Return [x, y] of the center of cell containing provided text 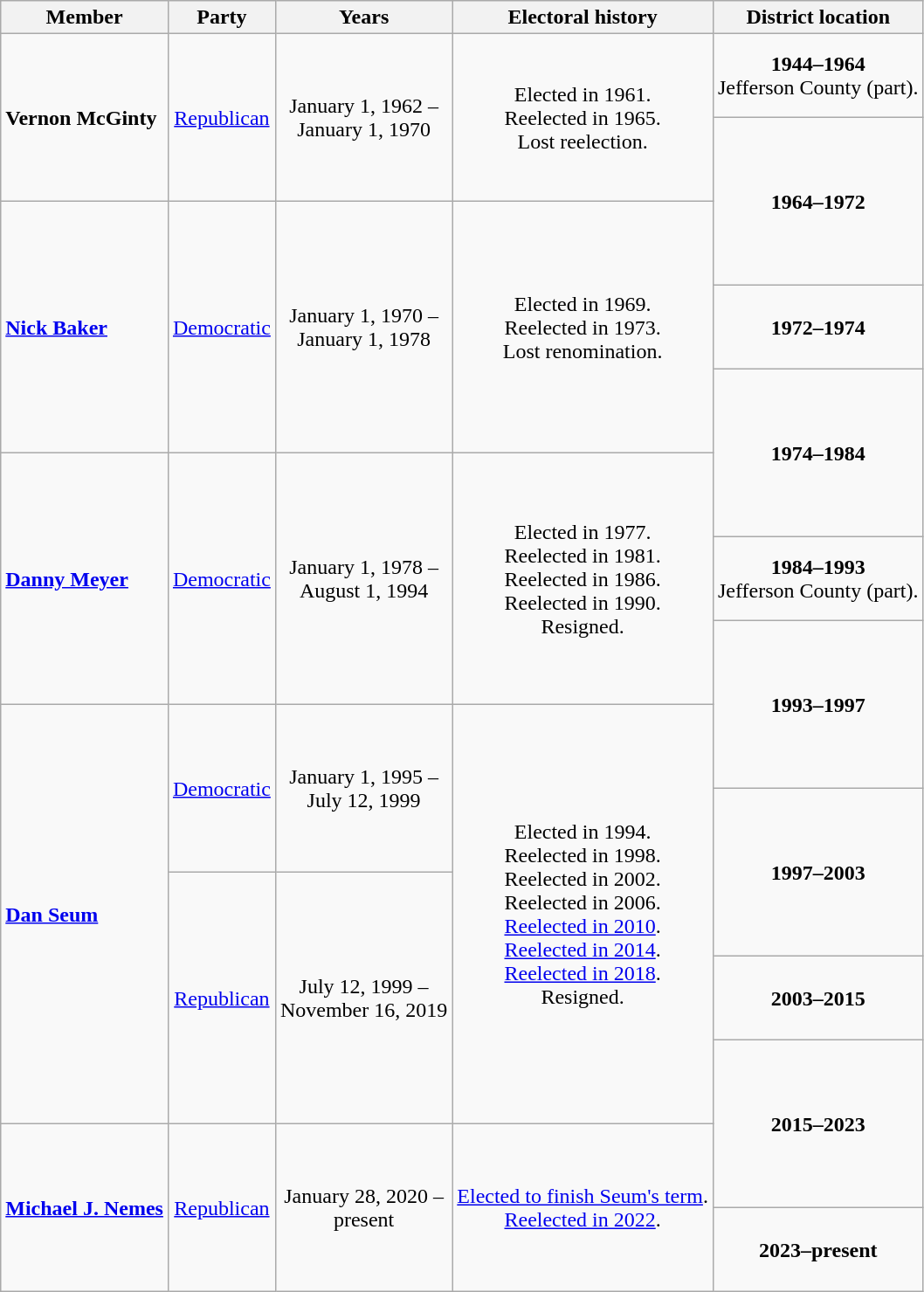
Member [85, 17]
Elected in 1994.Reelected in 1998.Reelected in 2002.Reelected in 2006.Reelected in 2010.Reelected in 2014.Reelected in 2018.Resigned. [583, 915]
Elected in 1969.Reelected in 1973.Lost renomination. [583, 328]
January 1, 1970 –January 1, 1978 [363, 328]
1974–1984 [817, 453]
Years [363, 17]
January 1, 1962 –January 1, 1970 [363, 118]
January 28, 2020 –present [363, 1208]
January 1, 1978 –August 1, 1994 [363, 579]
2015–2023 [817, 1124]
January 1, 1995 –July 12, 1999 [363, 789]
July 12, 1999 –November 16, 2019 [363, 998]
Electoral history [583, 17]
1964–1972 [817, 202]
Elected in 1961.Reelected in 1965.Lost reelection. [583, 118]
Nick Baker [85, 328]
Elected to finish Seum's term.Reelected in 2022. [583, 1208]
District location [817, 17]
Vernon McGinty [85, 118]
1944–1964Jefferson County (part). [817, 76]
2023–present [817, 1250]
1972–1974 [817, 328]
1984–1993Jefferson County (part). [817, 579]
Michael J. Nemes [85, 1208]
Danny Meyer [85, 579]
1997–2003 [817, 873]
2003–2015 [817, 998]
Elected in 1977.Reelected in 1981.Reelected in 1986.Reelected in 1990.Resigned. [583, 579]
1993–1997 [817, 705]
Party [222, 17]
Dan Seum [85, 915]
